Capture the cell that displays the provided text and extract its [X, Y] central coordinate. 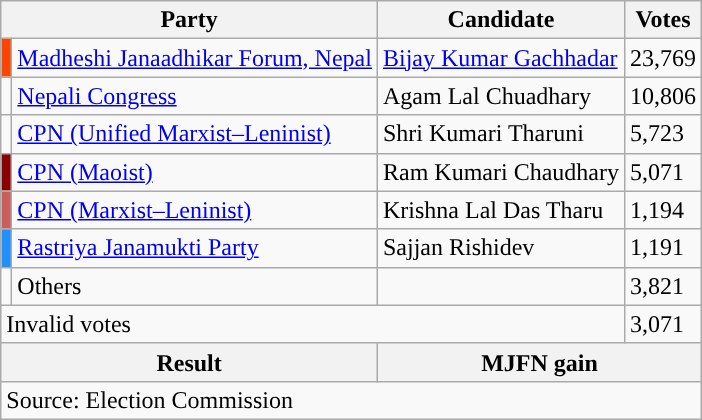
Sajjan Rishidev [500, 248]
Madheshi Janaadhikar Forum, Nepal [195, 58]
5,723 [662, 134]
5,071 [662, 172]
Others [195, 286]
Nepali Congress [195, 96]
CPN (Unified Marxist–Leninist) [195, 134]
Votes [662, 20]
23,769 [662, 58]
10,806 [662, 96]
CPN (Maoist) [195, 172]
CPN (Marxist–Leninist) [195, 210]
1,191 [662, 248]
3,821 [662, 286]
Bijay Kumar Gachhadar [500, 58]
Source: Election Commission [352, 400]
Invalid votes [313, 324]
Rastriya Janamukti Party [195, 248]
1,194 [662, 210]
Result [190, 362]
Ram Kumari Chaudhary [500, 172]
Candidate [500, 20]
MJFN gain [539, 362]
Agam Lal Chuadhary [500, 96]
Party [190, 20]
3,071 [662, 324]
Krishna Lal Das Tharu [500, 210]
Shri Kumari Tharuni [500, 134]
